Identify which cell holds the provided text, then report its [x, y] central coordinate. 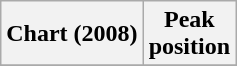
Peakposition [189, 34]
Chart (2008) [72, 34]
